Return [x, y] of the center of cell containing provided text 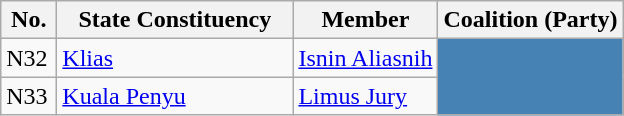
No. [29, 20]
Coalition (Party) [530, 20]
Member [366, 20]
Limus Jury [366, 96]
Isnin Aliasnih [366, 58]
N32 [29, 58]
N33 [29, 96]
State Constituency [175, 20]
Klias [175, 58]
Kuala Penyu [175, 96]
